Provide the [X, Y] coordinate of the cell's center where the given text is located.  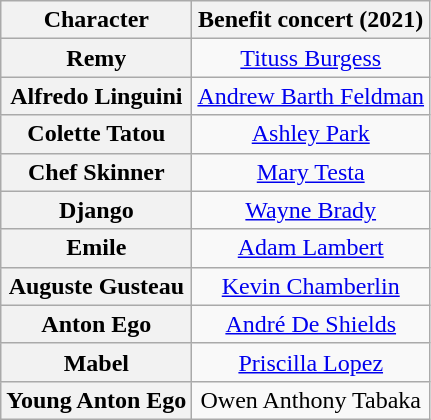
Django [96, 210]
Mabel [96, 362]
Colette Tatou [96, 134]
Remy [96, 58]
Benefit concert (2021) [311, 20]
Wayne Brady [311, 210]
Auguste Gusteau [96, 286]
Chef Skinner [96, 172]
Mary Testa [311, 172]
Andrew Barth Feldman [311, 96]
Owen Anthony Tabaka [311, 400]
Emile [96, 248]
Priscilla Lopez [311, 362]
Young Anton Ego [96, 400]
Kevin Chamberlin [311, 286]
Ashley Park [311, 134]
Tituss Burgess [311, 58]
Adam Lambert [311, 248]
André De Shields [311, 324]
Character [96, 20]
Anton Ego [96, 324]
Alfredo Linguini [96, 96]
